Extract the (X, Y) coordinate from the center of the cell holding the provided text.  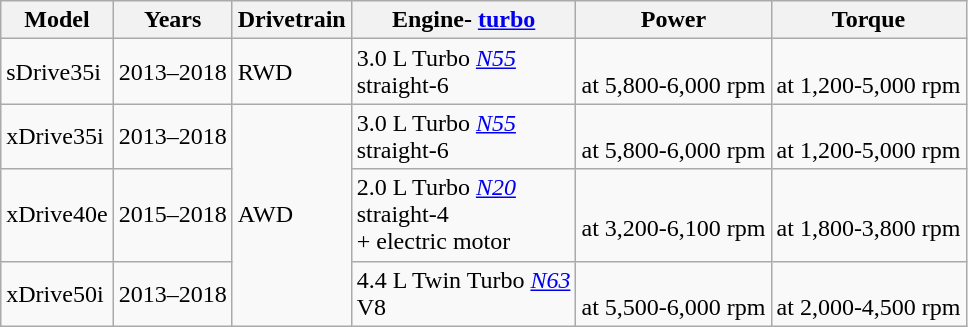
at 2,000-4,500 rpm (868, 294)
2.0 L Turbo N20 straight-4 + electric motor (464, 215)
4.4 L Twin Turbo N63 V8 (464, 294)
AWD (292, 215)
Years (172, 20)
xDrive35i (57, 136)
at 1,800-3,800 rpm (868, 215)
xDrive40e (57, 215)
sDrive35i (57, 72)
at 5,500-6,000 rpm (674, 294)
2015–2018 (172, 215)
Drivetrain (292, 20)
xDrive50i (57, 294)
Torque (868, 20)
RWD (292, 72)
Power (674, 20)
at 3,200-6,100 rpm (674, 215)
Model (57, 20)
Engine- turbo (464, 20)
